Capture the cell that displays the provided text and extract its (X, Y) central coordinate. 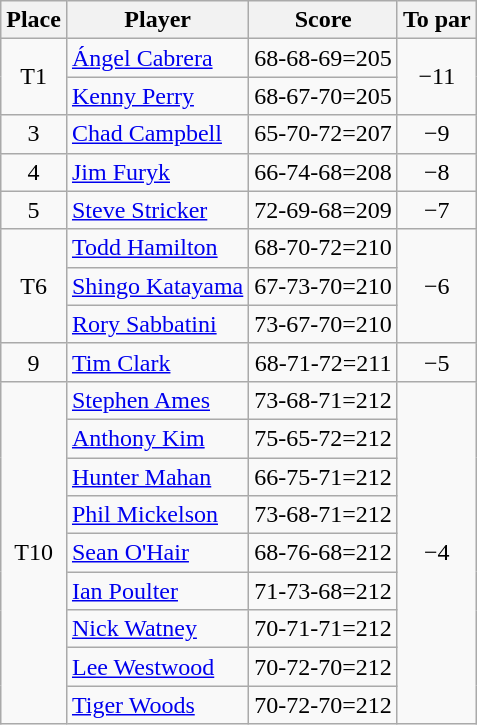
T1 (34, 77)
Nick Watney (157, 629)
Hunter Mahan (157, 477)
67-73-70=210 (324, 286)
4 (34, 172)
72-69-68=209 (324, 210)
Rory Sabbatini (157, 324)
Ian Poulter (157, 591)
70-71-71=212 (324, 629)
T6 (34, 286)
9 (34, 362)
−4 (436, 552)
Chad Campbell (157, 134)
Todd Hamilton (157, 248)
Anthony Kim (157, 438)
5 (34, 210)
Jim Furyk (157, 172)
Ángel Cabrera (157, 58)
65-70-72=207 (324, 134)
66-74-68=208 (324, 172)
−11 (436, 77)
Sean O'Hair (157, 553)
Shingo Katayama (157, 286)
73-67-70=210 (324, 324)
68-70-72=210 (324, 248)
Tiger Woods (157, 705)
To par (436, 20)
−5 (436, 362)
68-76-68=212 (324, 553)
Tim Clark (157, 362)
68-67-70=205 (324, 96)
71-73-68=212 (324, 591)
−9 (436, 134)
Player (157, 20)
−6 (436, 286)
Phil Mickelson (157, 515)
Place (34, 20)
68-71-72=211 (324, 362)
Kenny Perry (157, 96)
T10 (34, 552)
Steve Stricker (157, 210)
Stephen Ames (157, 400)
75-65-72=212 (324, 438)
66-75-71=212 (324, 477)
68-68-69=205 (324, 58)
Score (324, 20)
Lee Westwood (157, 667)
−7 (436, 210)
−8 (436, 172)
3 (34, 134)
